Detect which cell encompasses the target text, then output its [x, y] center coordinate. 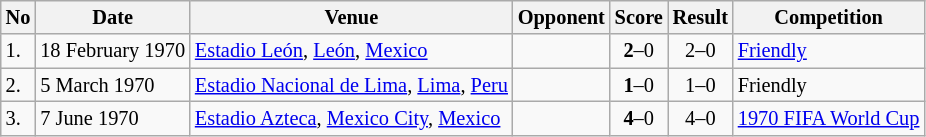
Opponent [562, 17]
18 February 1970 [112, 51]
7 June 1970 [112, 118]
Venue [352, 17]
Result [700, 17]
2. [18, 85]
3. [18, 118]
Estadio León, León, Mexico [352, 51]
1. [18, 51]
Estadio Nacional de Lima, Lima, Peru [352, 85]
Date [112, 17]
No [18, 17]
5 March 1970 [112, 85]
1970 FIFA World Cup [828, 118]
Score [639, 17]
Estadio Azteca, Mexico City, Mexico [352, 118]
Competition [828, 17]
